Return the [x, y] coordinate for the center point of the cell that contains the specified text.  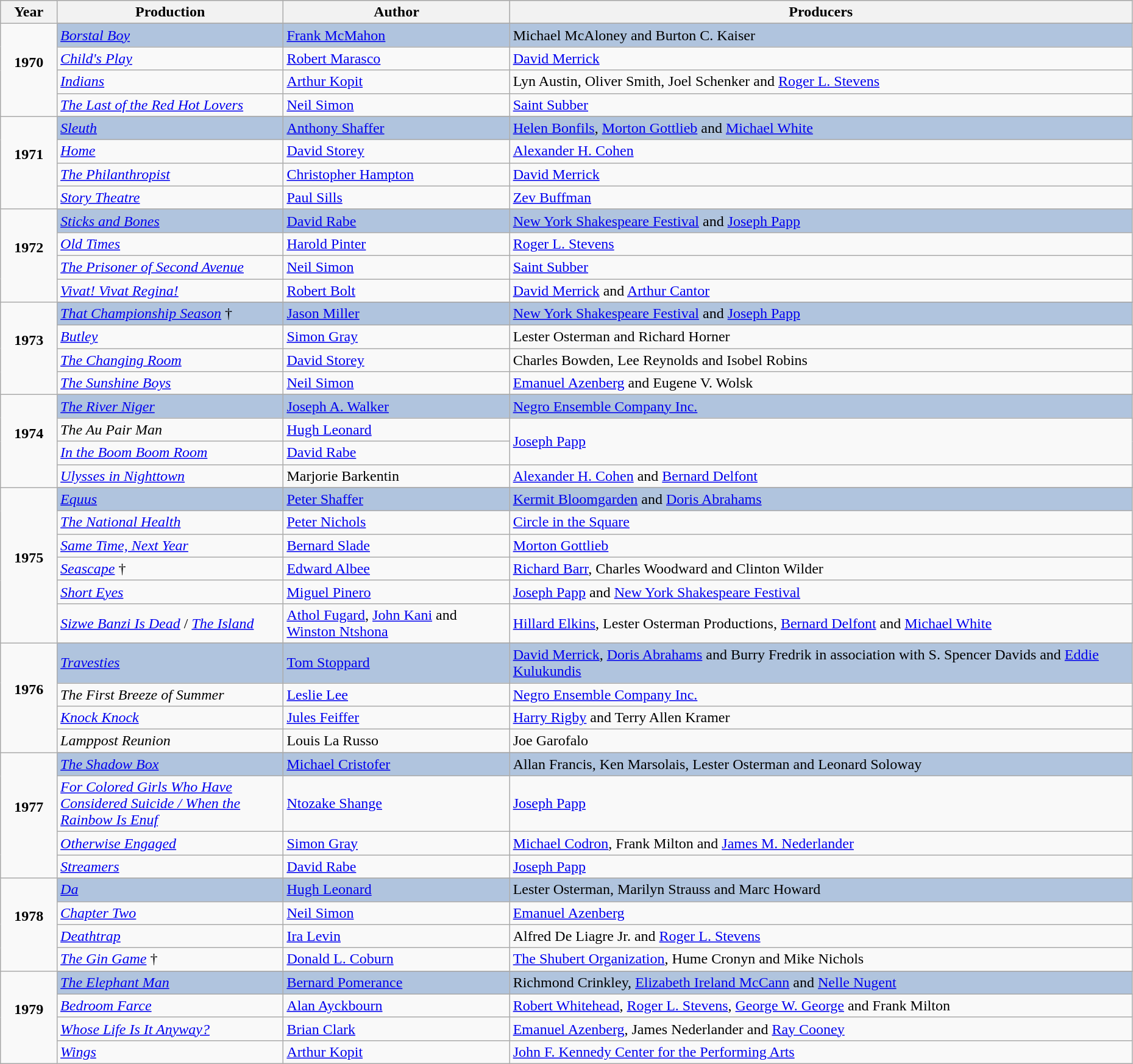
Michael McAloney and Burton C. Kaiser [820, 35]
Circle in the Square [820, 522]
The Elephant Man [171, 982]
Anthony Shaffer [396, 128]
Ulysses in Nighttown [171, 476]
Frank McMahon [396, 35]
Sizwe Banzi Is Dead / The Island [171, 623]
The River Niger [171, 406]
The Sunshine Boys [171, 383]
1974 [29, 441]
The Philanthropist [171, 174]
The Changing Room [171, 360]
Miguel Pinero [396, 592]
Tom Stoppard [396, 663]
Travesties [171, 663]
Harold Pinter [396, 244]
Robert Bolt [396, 291]
Producers [820, 12]
Helen Bonfils, Morton Gottlieb and Michael White [820, 128]
Knock Knock [171, 718]
Lester Osterman and Richard Horner [820, 337]
The Shadow Box [171, 764]
Christopher Hampton [396, 174]
The Prisoner of Second Avenue [171, 267]
David Merrick and Arthur Cantor [820, 291]
Richmond Crinkley, Elizabeth Ireland McCann and Nelle Nugent [820, 982]
Edward Albee [396, 569]
Joseph A. Walker [396, 406]
Emanuel Azenberg [820, 913]
For Colored Girls Who Have Considered Suicide / When the Rainbow Is Enuf [171, 804]
The Shubert Organization, Hume Cronyn and Mike Nichols [820, 959]
Morton Gottlieb [820, 545]
Peter Nichols [396, 522]
Alfred De Liagre Jr. and Roger L. Stevens [820, 936]
Home [171, 151]
Jason Miller [396, 314]
1978 [29, 924]
The National Health [171, 522]
Old Times [171, 244]
In the Boom Boom Room [171, 453]
The Last of the Red Hot Lovers [171, 105]
Story Theatre [171, 197]
Otherwise Engaged [171, 843]
Year [29, 12]
Michael Codron, Frank Milton and James M. Nederlander [820, 843]
Borstal Boy [171, 35]
Leslie Lee [396, 694]
Robert Marasco [396, 59]
Marjorie Barkentin [396, 476]
1975 [29, 566]
Alexander H. Cohen [820, 151]
Whose Life Is It Anyway? [171, 1029]
Richard Barr, Charles Woodward and Clinton Wilder [820, 569]
Joseph Papp and New York Shakespeare Festival [820, 592]
Production [171, 12]
Lyn Austin, Oliver Smith, Joel Schenker and Roger L. Stevens [820, 82]
The First Breeze of Summer [171, 694]
Athol Fugard, John Kani and Winston Ntshona [396, 623]
Emanuel Azenberg, James Nederlander and Ray Cooney [820, 1029]
Allan Francis, Ken Marsolais, Lester Osterman and Leonard Soloway [820, 764]
Joe Garofalo [820, 741]
Ira Levin [396, 936]
1979 [29, 1017]
Brian Clark [396, 1029]
Harry Rigby and Terry Allen Kramer [820, 718]
David Merrick, Doris Abrahams and Burry Fredrik in association with S. Spencer Davids and Eddie Kulukundis [820, 663]
1977 [29, 815]
Peter Shaffer [396, 499]
Alexander H. Cohen and Bernard Delfont [820, 476]
Bernard Slade [396, 545]
Louis La Russo [396, 741]
Ntozake Shange [396, 804]
Roger L. Stevens [820, 244]
Streamers [171, 867]
Zev Buffman [820, 197]
1976 [29, 697]
Wings [171, 1052]
Sleuth [171, 128]
Kermit Bloomgarden and Doris Abrahams [820, 499]
Sticks and Bones [171, 221]
John F. Kennedy Center for the Performing Arts [820, 1052]
Seascape † [171, 569]
Donald L. Coburn [396, 959]
Equus [171, 499]
1970 [29, 70]
Lester Osterman, Marilyn Strauss and Marc Howard [820, 890]
Robert Whitehead, Roger L. Stevens, George W. George and Frank Milton [820, 1005]
Alan Ayckbourn [396, 1005]
Indians [171, 82]
Vivat! Vivat Regina! [171, 291]
Emanuel Azenberg and Eugene V. Wolsk [820, 383]
Hillard Elkins, Lester Osterman Productions, Bernard Delfont and Michael White [820, 623]
1972 [29, 255]
Child's Play [171, 59]
Chapter Two [171, 913]
Paul Sills [396, 197]
Short Eyes [171, 592]
1973 [29, 349]
Michael Cristofer [396, 764]
Bernard Pomerance [396, 982]
Jules Feiffer [396, 718]
Da [171, 890]
That Championship Season † [171, 314]
Lamppost Reunion [171, 741]
Charles Bowden, Lee Reynolds and Isobel Robins [820, 360]
Bedroom Farce [171, 1005]
The Gin Game † [171, 959]
Butley [171, 337]
Author [396, 12]
Same Time, Next Year [171, 545]
Deathtrap [171, 936]
The Au Pair Man [171, 430]
1971 [29, 163]
